For the text-containing cell, return its midpoint in (x, y) coordinate format. 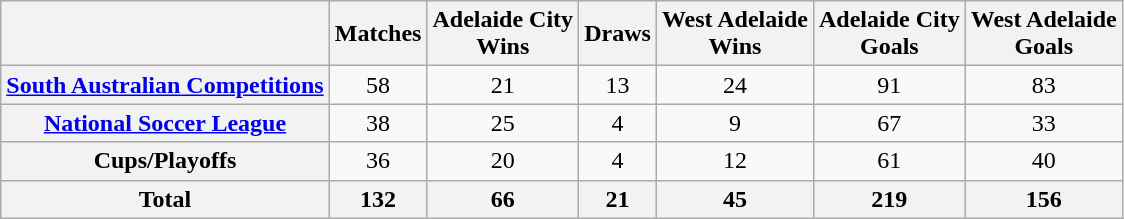
12 (734, 161)
Total (165, 199)
24 (734, 85)
58 (378, 85)
132 (378, 199)
33 (1044, 123)
Cups/Playoffs (165, 161)
West AdelaideGoals (1044, 34)
66 (503, 199)
South Australian Competitions (165, 85)
National Soccer League (165, 123)
83 (1044, 85)
9 (734, 123)
Matches (378, 34)
40 (1044, 161)
West AdelaideWins (734, 34)
20 (503, 161)
Adelaide CityGoals (889, 34)
Adelaide CityWins (503, 34)
156 (1044, 199)
36 (378, 161)
61 (889, 161)
45 (734, 199)
13 (618, 85)
25 (503, 123)
219 (889, 199)
38 (378, 123)
67 (889, 123)
Draws (618, 34)
91 (889, 85)
